Return the (x, y) coordinate for the center point of the cell that contains the specified text.  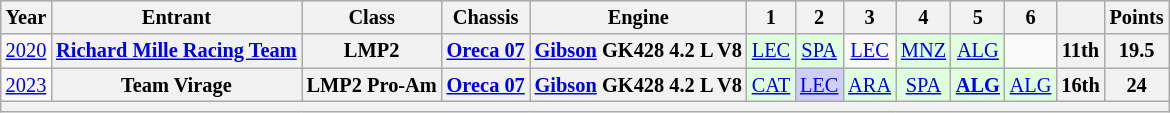
Chassis (486, 17)
Engine (638, 17)
Year (26, 17)
16th (1080, 85)
Team Virage (176, 85)
2020 (26, 51)
CAT (771, 85)
Richard Mille Racing Team (176, 51)
Points (1137, 17)
19.5 (1137, 51)
2 (819, 17)
5 (978, 17)
Entrant (176, 17)
ARA (870, 85)
11th (1080, 51)
MNZ (924, 51)
24 (1137, 85)
LMP2 Pro-Am (372, 85)
3 (870, 17)
1 (771, 17)
LMP2 (372, 51)
Class (372, 17)
2023 (26, 85)
4 (924, 17)
6 (1031, 17)
